Extract the (x, y) coordinate from the center of the cell holding the provided text.  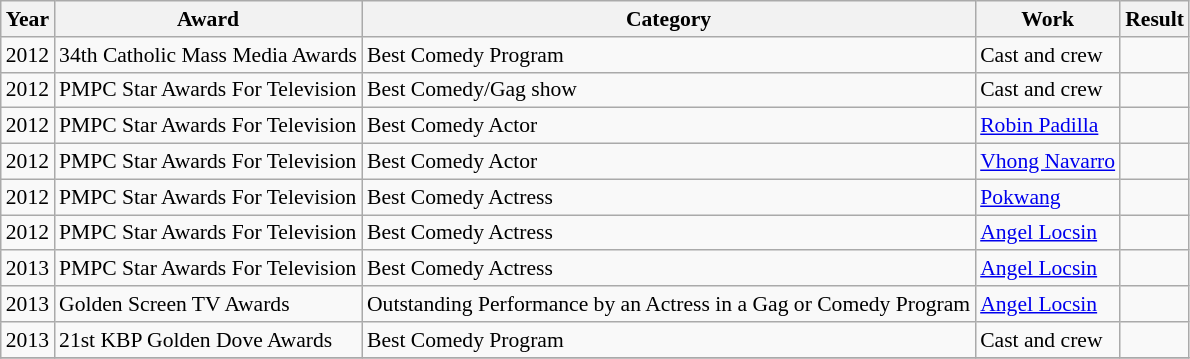
Work (1048, 19)
Pokwang (1048, 197)
Best Comedy/Gag show (668, 90)
Year (28, 19)
Award (208, 19)
Result (1154, 19)
Outstanding Performance by an Actress in a Gag or Comedy Program (668, 304)
Category (668, 19)
21st KBP Golden Dove Awards (208, 340)
34th Catholic Mass Media Awards (208, 55)
Vhong Navarro (1048, 162)
Golden Screen TV Awards (208, 304)
Robin Padilla (1048, 126)
